Return the [x, y] coordinate for the center point of the cell that contains the specified text.  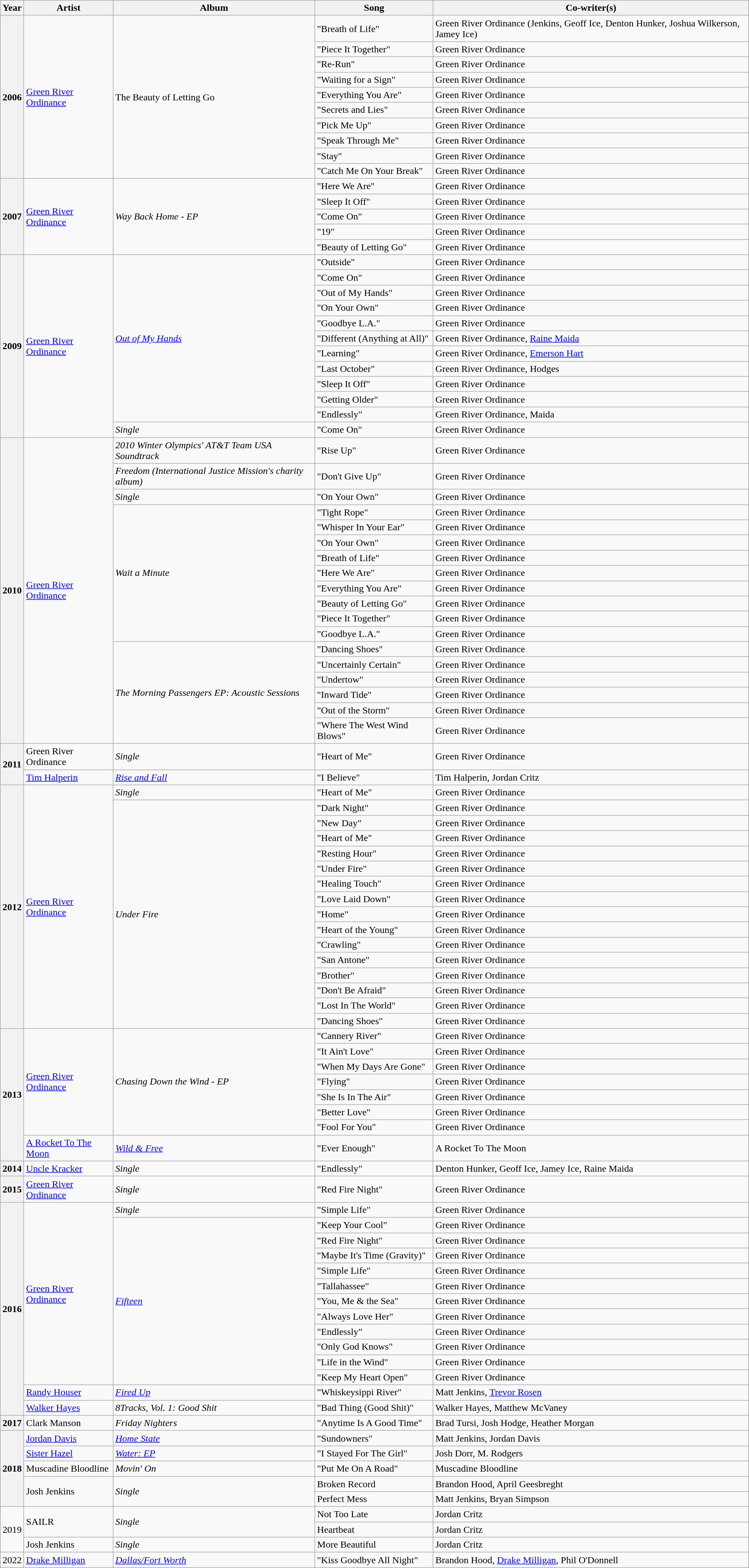
Artist [69, 8]
2022 [12, 1560]
"You, Me & the Sea" [374, 1301]
Rise and Fall [214, 777]
"Inward Tide" [374, 695]
Brandon Hood, Drake Milligan, Phil O'Donnell [591, 1560]
Freedom (International Justice Mission's charity album) [214, 477]
"Don't Give Up" [374, 477]
"Home" [374, 914]
Broken Record [374, 1484]
Year [12, 8]
"Ever Enough" [374, 1148]
"Learning" [374, 354]
Matt Jenkins, Jordan Davis [591, 1438]
"Bad Thing (Good Shit)" [374, 1408]
"Whisper In Your Ear" [374, 527]
Heartbeat [374, 1530]
"It Ain't Love" [374, 1051]
Dallas/Fort Worth [214, 1560]
Tim Halperin [69, 777]
"Under Fire" [374, 869]
Green River Ordinance, Raine Maida [591, 338]
Out of My Hands [214, 338]
"Getting Older" [374, 399]
Walker Hayes [69, 1408]
2019 [12, 1530]
Denton Hunker, Geoff Ice, Jamey Ice, Raine Maida [591, 1169]
"Put Me On A Road" [374, 1468]
"Maybe It's Time (Gravity)" [374, 1256]
"Where The West Wind Blows" [374, 731]
Sister Hazel [69, 1453]
"Crawling" [374, 945]
Green River Ordinance, Maida [591, 414]
"Last October" [374, 369]
"Outside" [374, 262]
"Dark Night" [374, 808]
"When My Days Are Gone" [374, 1067]
Green River Ordinance, Hodges [591, 369]
"San Antone" [374, 960]
"Life in the Wind" [374, 1362]
Uncle Kracker [69, 1169]
2011 [12, 765]
Perfect Mess [374, 1499]
"Heart of the Young" [374, 929]
Friday Nighters [214, 1423]
SAILR [69, 1522]
Brad Tursi, Josh Hodge, Heather Morgan [591, 1423]
"Better Love" [374, 1112]
Josh Dorr, M. Rodgers [591, 1453]
"Stay" [374, 156]
Walker Hayes, Matthew McVaney [591, 1408]
2012 [12, 907]
2016 [12, 1308]
Movin' On [214, 1468]
2015 [12, 1189]
The Morning Passengers EP: Acoustic Sessions [214, 693]
Clark Manson [69, 1423]
The Beauty of Letting Go [214, 97]
"Undertow" [374, 679]
Brandon Hood, April Geesbreght [591, 1484]
2009 [12, 346]
"Lost In The World" [374, 1006]
Song [374, 8]
Green River Ordinance (Jenkins, Geoff Ice, Denton Hunker, Joshua Wilkerson, Jamey Ice) [591, 29]
"Brother" [374, 975]
2018 [12, 1468]
"Catch Me On Your Break" [374, 171]
"Keep Your Cool" [374, 1225]
Jordan Davis [69, 1438]
Chasing Down the Wind - EP [214, 1082]
Under Fire [214, 914]
2007 [12, 216]
2010 [12, 591]
"Uncertainly Certain" [374, 664]
Matt Jenkins, Trevor Rosen [591, 1392]
"Sundowners" [374, 1438]
"Love Laid Down" [374, 899]
"Don't Be Afraid" [374, 991]
Tim Halperin, Jordan Critz [591, 777]
"I Believe" [374, 777]
More Beautiful [374, 1545]
Wait a Minute [214, 573]
"Rise Up" [374, 450]
"Tallahassee" [374, 1286]
2014 [12, 1169]
"Whiskeysippi River" [374, 1392]
Co-writer(s) [591, 8]
"Tight Rope" [374, 512]
"Healing Touch" [374, 884]
Fifteen [214, 1301]
2013 [12, 1095]
Drake Milligan [69, 1560]
"Cannery River" [374, 1036]
"Keep My Heart Open" [374, 1377]
Fired Up [214, 1392]
Way Back Home - EP [214, 216]
Wild & Free [214, 1148]
"Pick Me Up" [374, 125]
2010 Winter Olympics' AT&T Team USA Soundtrack [214, 450]
"She Is In The Air" [374, 1097]
"Fool For You" [374, 1127]
"Flying" [374, 1082]
"Always Love Her" [374, 1316]
"Waiting for a Sign" [374, 80]
2017 [12, 1423]
"Speak Through Me" [374, 140]
Album [214, 8]
"Out of My Hands" [374, 293]
"19" [374, 232]
Home State [214, 1438]
Water: EP [214, 1453]
2006 [12, 97]
Matt Jenkins, Bryan Simpson [591, 1499]
"Secrets and Lies" [374, 110]
"Anytime Is A Good Time" [374, 1423]
Green River Ordinance, Emerson Hart [591, 354]
Randy Houser [69, 1392]
"Different (Anything at All)" [374, 338]
"Re-Run" [374, 64]
"I Stayed For The Girl" [374, 1453]
8Tracks, Vol. 1: Good Shit [214, 1408]
"Kiss Goodbye All Night" [374, 1560]
"Resting Hour" [374, 853]
"New Day" [374, 823]
Not Too Late [374, 1514]
"Out of the Storm" [374, 710]
"Only God Knows" [374, 1347]
